Pinpoint the cell where the given text exists, returning its [X, Y] midpoint coordinate. 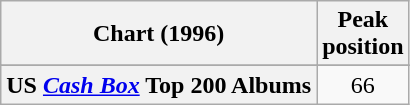
US Cash Box Top 200 Albums [159, 85]
66 [363, 85]
Chart (1996) [159, 34]
Peakposition [363, 34]
